Pinpoint the cell where the given text exists, returning its [X, Y] midpoint coordinate. 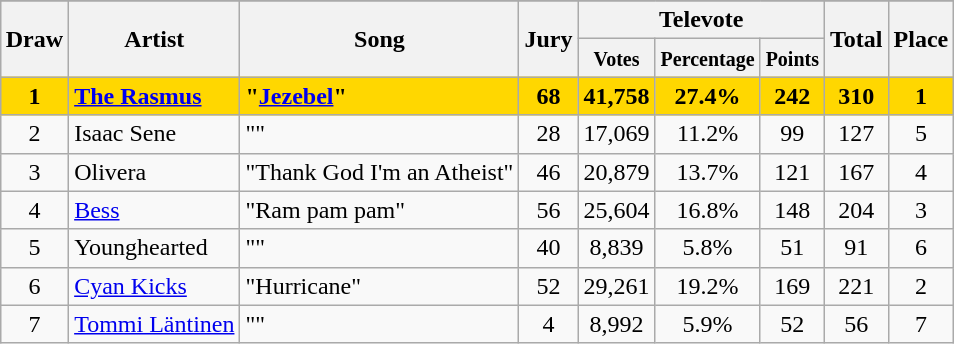
Cyan Kicks [154, 286]
27.4% [708, 96]
68 [548, 96]
16.8% [708, 210]
Total [857, 39]
46 [548, 172]
28 [548, 134]
204 [857, 210]
Tommi Läntinen [154, 324]
Percentage [708, 58]
20,879 [616, 172]
310 [857, 96]
29,261 [616, 286]
25,604 [616, 210]
148 [792, 210]
8,992 [616, 324]
8,839 [616, 248]
"Hurricane" [380, 286]
13.7% [708, 172]
Bess [154, 210]
Artist [154, 39]
"Ram pam pam" [380, 210]
Votes [616, 58]
221 [857, 286]
17,069 [616, 134]
127 [857, 134]
Younghearted [154, 248]
Place [921, 39]
The Rasmus [154, 96]
19.2% [708, 286]
"Jezebel" [380, 96]
91 [857, 248]
Draw [34, 39]
5.9% [708, 324]
5.8% [708, 248]
51 [792, 248]
99 [792, 134]
40 [548, 248]
Isaac Sene [154, 134]
41,758 [616, 96]
Song [380, 39]
11.2% [708, 134]
242 [792, 96]
"Thank God I'm an Atheist" [380, 172]
Olivera [154, 172]
169 [792, 286]
Televote [702, 20]
121 [792, 172]
Points [792, 58]
167 [857, 172]
Jury [548, 39]
